Pinpoint the cell where the given text exists, returning its [X, Y] midpoint coordinate. 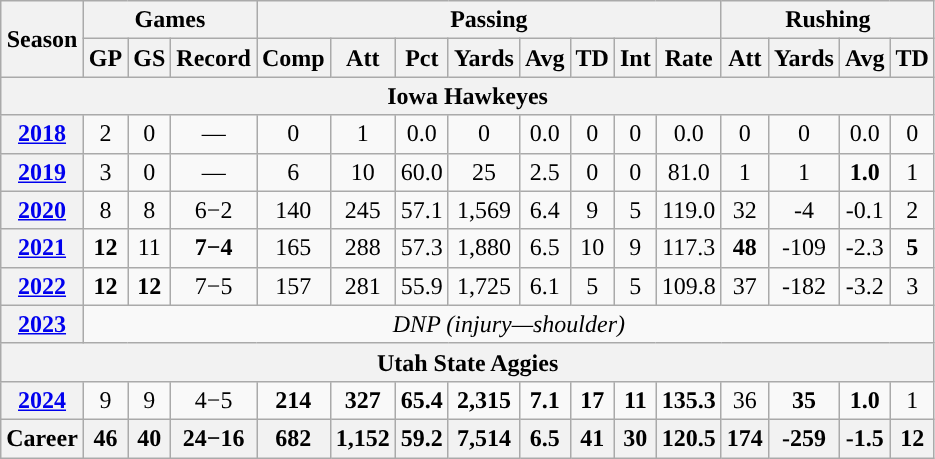
2018 [42, 134]
6−2 [214, 210]
682 [293, 438]
Pct [422, 58]
174 [744, 438]
7.1 [544, 400]
DNP (injury—shoulder) [508, 324]
36 [744, 400]
Season [42, 39]
120.5 [688, 438]
-0.1 [864, 210]
214 [293, 400]
32 [744, 210]
6.4 [544, 210]
Rushing [828, 20]
25 [484, 172]
1,152 [362, 438]
Utah State Aggies [468, 362]
40 [150, 438]
-259 [804, 438]
-109 [804, 248]
55.9 [422, 286]
2019 [42, 172]
GP [105, 58]
7−4 [214, 248]
-1.5 [864, 438]
65.4 [422, 400]
245 [362, 210]
135.3 [688, 400]
2021 [42, 248]
35 [804, 400]
7,514 [484, 438]
109.8 [688, 286]
Passing [488, 20]
1,569 [484, 210]
41 [592, 438]
24−16 [214, 438]
2.5 [544, 172]
4−5 [214, 400]
2,315 [484, 400]
327 [362, 400]
57.1 [422, 210]
1,725 [484, 286]
Rate [688, 58]
157 [293, 286]
140 [293, 210]
46 [105, 438]
Iowa Hawkeyes [468, 96]
117.3 [688, 248]
119.0 [688, 210]
37 [744, 286]
6.1 [544, 286]
17 [592, 400]
281 [362, 286]
48 [744, 248]
81.0 [688, 172]
-3.2 [864, 286]
57.3 [422, 248]
60.0 [422, 172]
2020 [42, 210]
Games [170, 20]
59.2 [422, 438]
Record [214, 58]
288 [362, 248]
Int [635, 58]
2023 [42, 324]
Career [42, 438]
6 [293, 172]
7−5 [214, 286]
30 [635, 438]
Comp [293, 58]
GS [150, 58]
1,880 [484, 248]
2024 [42, 400]
-182 [804, 286]
2022 [42, 286]
165 [293, 248]
-2.3 [864, 248]
-4 [804, 210]
